Search for the cell housing the specified text and yield its [X, Y] center coordinate. 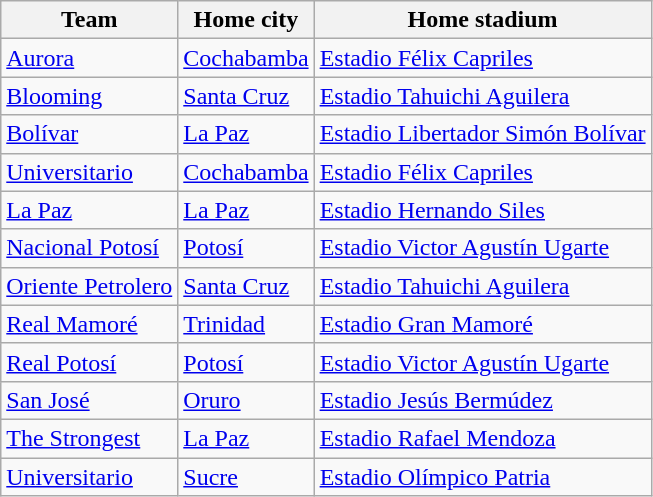
Real Potosí [90, 362]
Estadio Libertador Simón Bolívar [482, 134]
Oruro [246, 400]
Bolívar [90, 134]
Real Mamoré [90, 324]
Trinidad [246, 324]
Nacional Potosí [90, 248]
Estadio Hernando Siles [482, 210]
Sucre [246, 477]
Home city [246, 20]
The Strongest [90, 438]
Home stadium [482, 20]
Aurora [90, 58]
Estadio Jesús Bermúdez [482, 400]
San José [90, 400]
Estadio Gran Mamoré [482, 324]
Estadio Rafael Mendoza [482, 438]
Blooming [90, 96]
Team [90, 20]
Oriente Petrolero [90, 286]
Estadio Olímpico Patria [482, 477]
